Determine the (X, Y) coordinate at the center of the cell enclosing the given text.  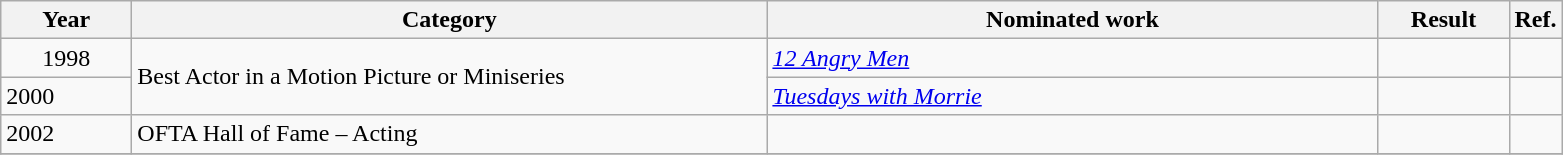
12 Angry Men (1072, 58)
2002 (66, 134)
OFTA Hall of Fame – Acting (450, 134)
Year (66, 20)
Ref. (1536, 20)
Result (1444, 20)
2000 (66, 96)
Tuesdays with Morrie (1072, 96)
Nominated work (1072, 20)
Best Actor in a Motion Picture or Miniseries (450, 77)
Category (450, 20)
1998 (66, 58)
